Determine the [X, Y] coordinate at the center of the cell enclosing the given text.  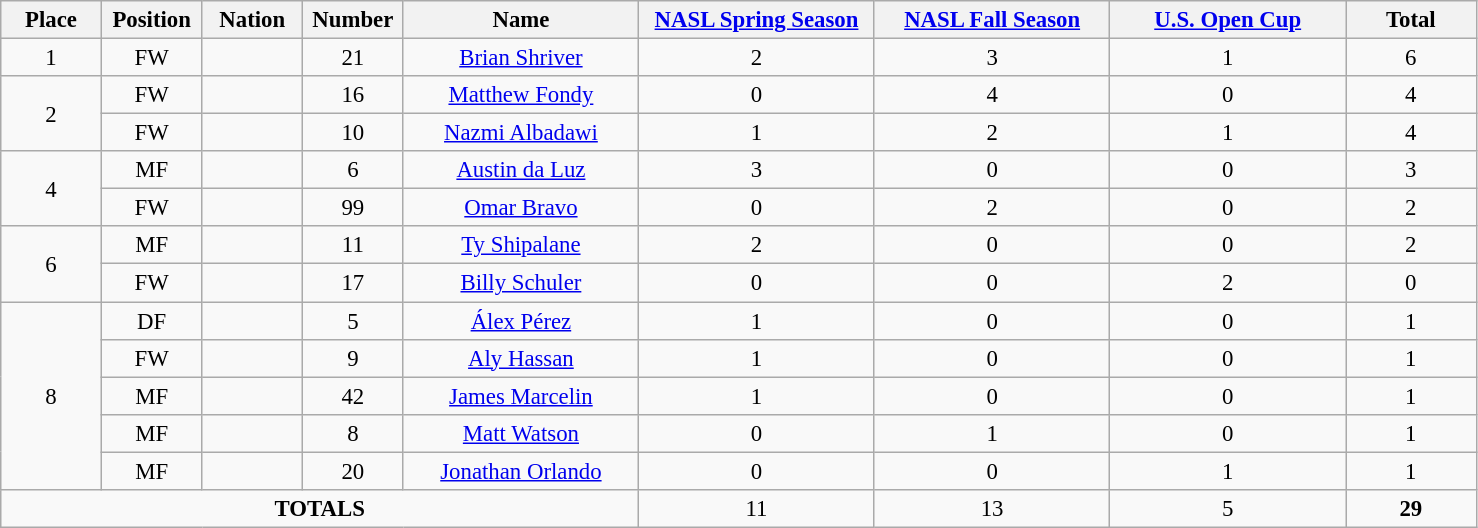
Brian Shriver [521, 58]
Matt Watson [521, 433]
Matthew Fondy [521, 95]
Place [52, 20]
Jonathan Orlando [521, 471]
Álex Pérez [521, 321]
Omar Bravo [521, 208]
Name [521, 20]
U.S. Open Cup [1228, 20]
Billy Schuler [521, 283]
Nation [252, 20]
16 [354, 95]
Ty Shipalane [521, 245]
42 [354, 396]
9 [354, 358]
Number [354, 20]
TOTALS [320, 509]
20 [354, 471]
13 [992, 509]
99 [354, 208]
Aly Hassan [521, 358]
10 [354, 133]
DF [152, 321]
17 [354, 283]
21 [354, 58]
NASL Fall Season [992, 20]
Total [1412, 20]
Position [152, 20]
Nazmi Albadawi [521, 133]
James Marcelin [521, 396]
29 [1412, 509]
NASL Spring Season [757, 20]
Austin da Luz [521, 170]
